Pinpoint the cell where the given text exists, returning its (X, Y) midpoint coordinate. 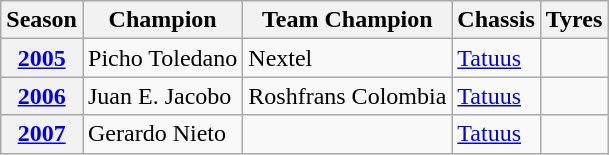
Nextel (348, 58)
Picho Toledano (162, 58)
2005 (42, 58)
Champion (162, 20)
Gerardo Nieto (162, 134)
2006 (42, 96)
Season (42, 20)
Roshfrans Colombia (348, 96)
Chassis (496, 20)
Team Champion (348, 20)
Tyres (574, 20)
Juan E. Jacobo (162, 96)
2007 (42, 134)
